Detect which cell encompasses the target text, then output its [X, Y] center coordinate. 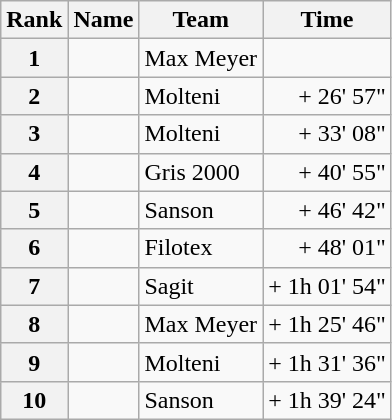
Filotex [201, 248]
+ 46' 42" [328, 210]
3 [34, 134]
+ 1h 01' 54" [328, 286]
Rank [34, 20]
9 [34, 362]
Sagit [201, 286]
Name [104, 20]
4 [34, 172]
Gris 2000 [201, 172]
8 [34, 324]
6 [34, 248]
2 [34, 96]
+ 33' 08" [328, 134]
+ 26' 57" [328, 96]
+ 1h 39' 24" [328, 400]
+ 40' 55" [328, 172]
1 [34, 58]
Time [328, 20]
+ 48' 01" [328, 248]
7 [34, 286]
10 [34, 400]
Team [201, 20]
+ 1h 31' 36" [328, 362]
5 [34, 210]
+ 1h 25' 46" [328, 324]
